Search for the cell housing the specified text and yield its (X, Y) center coordinate. 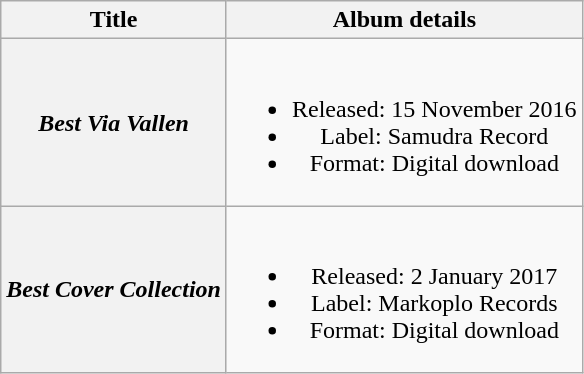
Best Cover Collection (114, 290)
Album details (404, 20)
Released: 2 January 2017Label: Markoplo RecordsFormat: Digital download (404, 290)
Best Via Vallen (114, 122)
Title (114, 20)
Released: 15 November 2016Label: Samudra RecordFormat: Digital download (404, 122)
